For the text-containing cell, return its midpoint in [x, y] coordinate format. 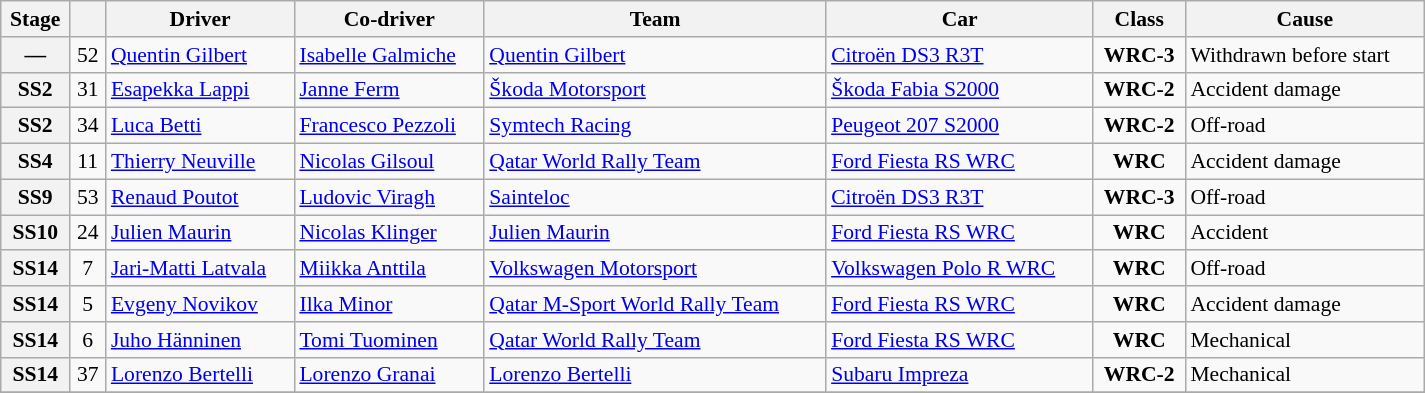
37 [88, 375]
Esapekka Lappi [200, 90]
Driver [200, 19]
Evgeny Novikov [200, 304]
Qatar M-Sport World Rally Team [655, 304]
6 [88, 340]
SS10 [36, 233]
Accident [1304, 233]
Co-driver [389, 19]
Team [655, 19]
7 [88, 269]
Withdrawn before start [1304, 55]
Škoda Fabia S2000 [960, 90]
Symtech Racing [655, 126]
Ludovic Viragh [389, 197]
Juho Hänninen [200, 340]
11 [88, 162]
34 [88, 126]
Renaud Poutot [200, 197]
Nicolas Klinger [389, 233]
Volkswagen Motorsport [655, 269]
Francesco Pezzoli [389, 126]
Nicolas Gilsoul [389, 162]
Sainteloc [655, 197]
Isabelle Galmiche [389, 55]
SS9 [36, 197]
53 [88, 197]
— [36, 55]
Volkswagen Polo R WRC [960, 269]
Ilka Minor [389, 304]
Class [1139, 19]
Cause [1304, 19]
Škoda Motorsport [655, 90]
52 [88, 55]
24 [88, 233]
Car [960, 19]
Lorenzo Granai [389, 375]
Miikka Anttila [389, 269]
Stage [36, 19]
Subaru Impreza [960, 375]
Janne Ferm [389, 90]
SS4 [36, 162]
Jari-Matti Latvala [200, 269]
Tomi Tuominen [389, 340]
Luca Betti [200, 126]
31 [88, 90]
5 [88, 304]
Peugeot 207 S2000 [960, 126]
Thierry Neuville [200, 162]
